Scan for the cell matching the given text and deliver its [x, y] coordinate at center. 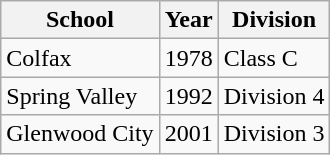
Class C [274, 58]
Glenwood City [80, 134]
Year [188, 20]
1978 [188, 58]
Division 4 [274, 96]
1992 [188, 96]
Division [274, 20]
School [80, 20]
Spring Valley [80, 96]
2001 [188, 134]
Colfax [80, 58]
Division 3 [274, 134]
